Return (x, y) of the center of cell containing provided text 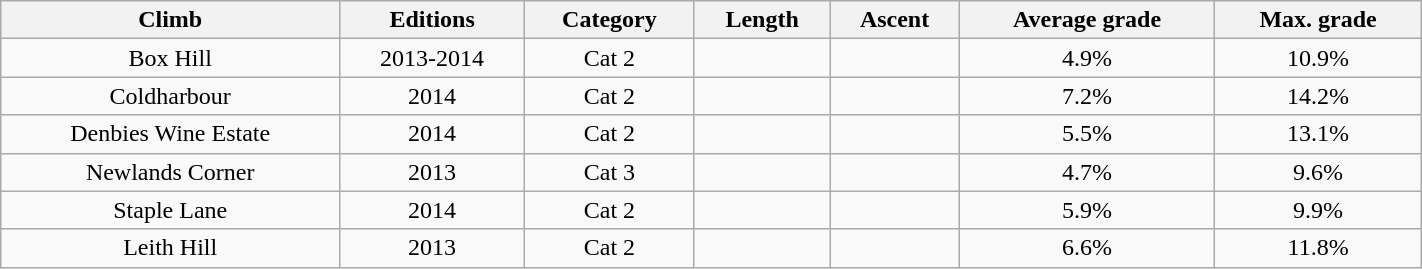
5.9% (1087, 210)
2013-2014 (432, 58)
Newlands Corner (170, 172)
Editions (432, 20)
Category (610, 20)
4.7% (1087, 172)
Box Hill (170, 58)
6.6% (1087, 248)
7.2% (1087, 96)
Coldharbour (170, 96)
Ascent (894, 20)
Cat 3 (610, 172)
Staple Lane (170, 210)
Climb (170, 20)
14.2% (1318, 96)
10.9% (1318, 58)
Max. grade (1318, 20)
5.5% (1087, 134)
13.1% (1318, 134)
Average grade (1087, 20)
9.6% (1318, 172)
4.9% (1087, 58)
Length (762, 20)
Leith Hill (170, 248)
Denbies Wine Estate (170, 134)
9.9% (1318, 210)
11.8% (1318, 248)
